Pinpoint the cell where the given text exists, returning its [x, y] midpoint coordinate. 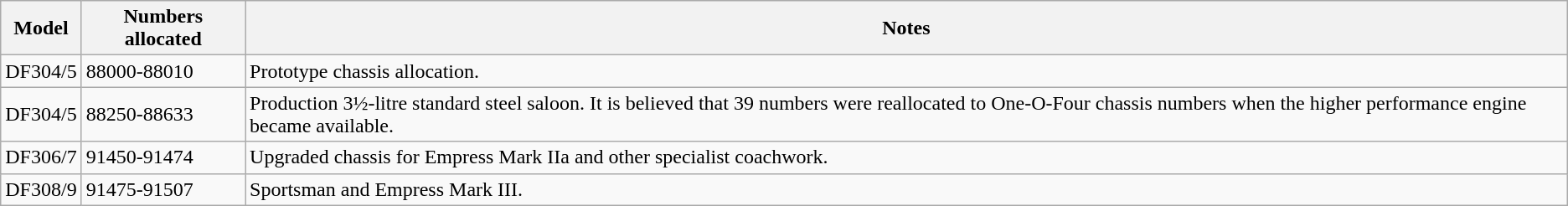
Notes [906, 28]
88000-88010 [162, 71]
Numbers allocated [162, 28]
91450-91474 [162, 157]
91475-91507 [162, 189]
Sportsman and Empress Mark III. [906, 189]
Prototype chassis allocation. [906, 71]
DF308/9 [41, 189]
Model [41, 28]
DF306/7 [41, 157]
88250-88633 [162, 114]
Upgraded chassis for Empress Mark IIa and other specialist coachwork. [906, 157]
